Search for the cell housing the specified text and yield its (X, Y) center coordinate. 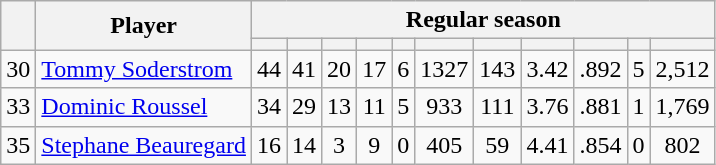
.854 (600, 145)
1 (638, 107)
6 (404, 69)
802 (682, 145)
59 (498, 145)
Player (144, 26)
3.42 (548, 69)
Regular season (483, 20)
Dominic Roussel (144, 107)
14 (304, 145)
41 (304, 69)
4.41 (548, 145)
1327 (444, 69)
16 (268, 145)
3.76 (548, 107)
1,769 (682, 107)
17 (374, 69)
2,512 (682, 69)
33 (18, 107)
44 (268, 69)
111 (498, 107)
143 (498, 69)
30 (18, 69)
9 (374, 145)
Tommy Soderstrom (144, 69)
.881 (600, 107)
11 (374, 107)
Stephane Beauregard (144, 145)
20 (340, 69)
.892 (600, 69)
34 (268, 107)
933 (444, 107)
3 (340, 145)
29 (304, 107)
405 (444, 145)
13 (340, 107)
35 (18, 145)
